Output the [x, y] coordinate of the center of the cell containing the given text.  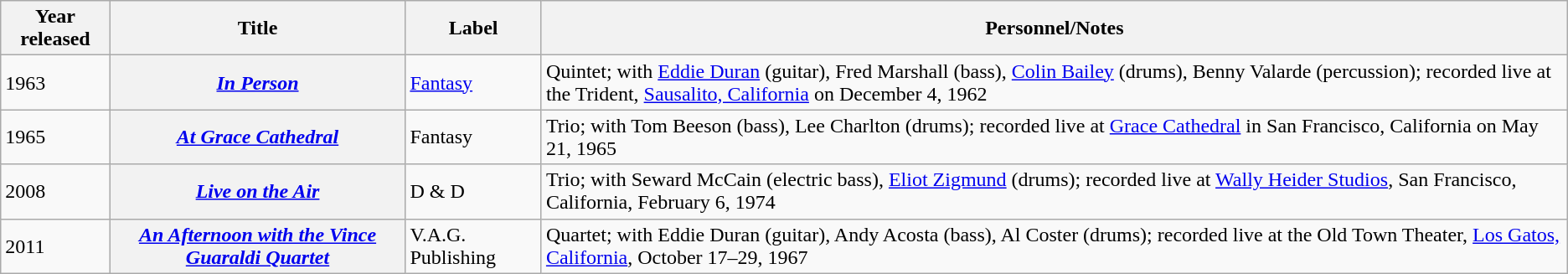
Label [474, 28]
D & D [474, 191]
Trio; with Tom Beeson (bass), Lee Charlton (drums); recorded live at Grace Cathedral in San Francisco, California on May 21, 1965 [1054, 137]
An Afternoon with the Vince Guaraldi Quartet [258, 246]
V.A.G. Publishing [474, 246]
At Grace Cathedral [258, 137]
Title [258, 28]
1965 [55, 137]
Year released [55, 28]
2008 [55, 191]
Trio; with Seward McCain (electric bass), Eliot Zigmund (drums); recorded live at Wally Heider Studios, San Francisco, California, February 6, 1974 [1054, 191]
Live on the Air [258, 191]
1963 [55, 82]
2011 [55, 246]
Personnel/Notes [1054, 28]
In Person [258, 82]
